Return (x, y) of the center of cell containing provided text 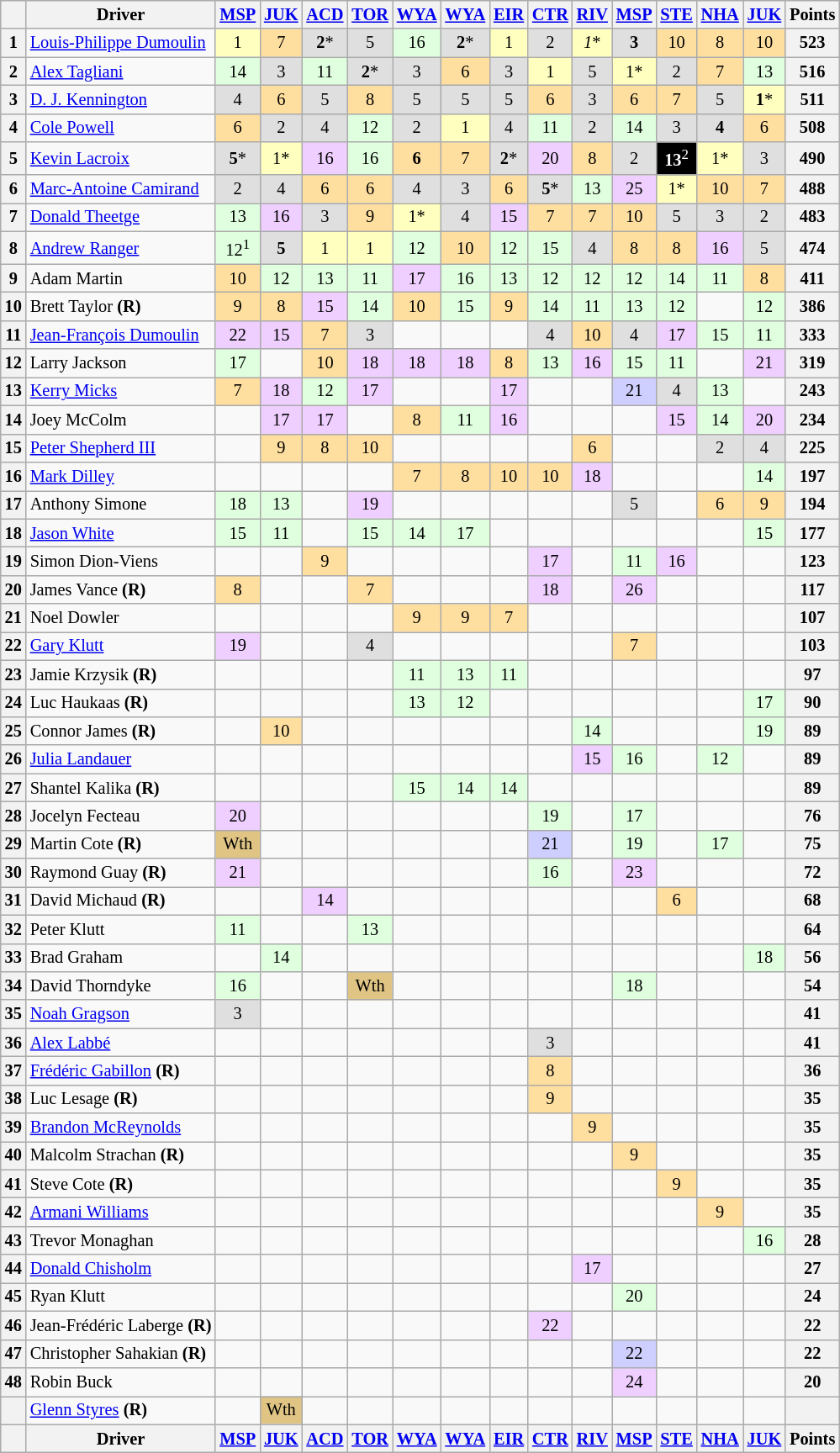
234 (812, 420)
29 (13, 844)
Gary Klutt (121, 646)
97 (812, 674)
47 (13, 1354)
30 (13, 873)
117 (812, 589)
488 (812, 189)
523 (812, 43)
490 (812, 158)
319 (812, 363)
132 (676, 158)
43 (13, 1240)
516 (812, 71)
34 (13, 985)
45 (13, 1297)
68 (812, 901)
40 (13, 1155)
Shantel Kalika (R) (121, 788)
Noah Gragson (121, 1014)
Raymond Guay (R) (121, 873)
Donald Chisholm (121, 1269)
Louis-Philippe Dumoulin (121, 43)
333 (812, 335)
103 (812, 646)
33 (13, 958)
David Michaud (R) (121, 901)
386 (812, 307)
474 (812, 247)
177 (812, 533)
508 (812, 128)
483 (812, 217)
75 (812, 844)
Jean-Frédéric Laberge (R) (121, 1325)
Armani Williams (121, 1212)
39 (13, 1128)
Andrew Ranger (121, 247)
32 (13, 929)
Alex Tagliani (121, 71)
90 (812, 703)
Mark Dilley (121, 476)
243 (812, 391)
Brad Graham (121, 958)
Peter Shepherd III (121, 448)
Ryan Klutt (121, 1297)
Julia Landauer (121, 759)
D. J. Kennington (121, 99)
Robin Buck (121, 1382)
Brett Taylor (R) (121, 307)
Luc Lesage (R) (121, 1099)
Jamie Krzysik (R) (121, 674)
Glenn Styres (R) (121, 1410)
Steve Cote (R) (121, 1184)
Jocelyn Fecteau (121, 816)
123 (812, 561)
38 (13, 1099)
31 (13, 901)
Simon Dion-Viens (121, 561)
42 (13, 1212)
48 (13, 1382)
Jean-François Dumoulin (121, 335)
44 (13, 1269)
197 (812, 476)
Luc Haukaas (R) (121, 703)
76 (812, 816)
Adam Martin (121, 278)
511 (812, 99)
225 (812, 448)
Frédéric Gabillon (R) (121, 1070)
Connor James (R) (121, 731)
37 (13, 1070)
Anthony Simone (121, 505)
James Vance (R) (121, 589)
46 (13, 1325)
107 (812, 618)
Christopher Sahakian (R) (121, 1354)
54 (812, 985)
Brandon McReynolds (121, 1128)
56 (812, 958)
Marc-Antoine Camirand (121, 189)
Peter Klutt (121, 929)
Jason White (121, 533)
Joey McColm (121, 420)
Cole Powell (121, 128)
121 (237, 247)
Martin Cote (R) (121, 844)
Noel Dowler (121, 618)
Malcolm Strachan (R) (121, 1155)
64 (812, 929)
Larry Jackson (121, 363)
Trevor Monaghan (121, 1240)
Donald Theetge (121, 217)
Kerry Micks (121, 391)
David Thorndyke (121, 985)
72 (812, 873)
411 (812, 278)
194 (812, 505)
Alex Labbé (121, 1043)
Kevin Lacroix (121, 158)
